Capture the cell that displays the provided text and extract its [X, Y] central coordinate. 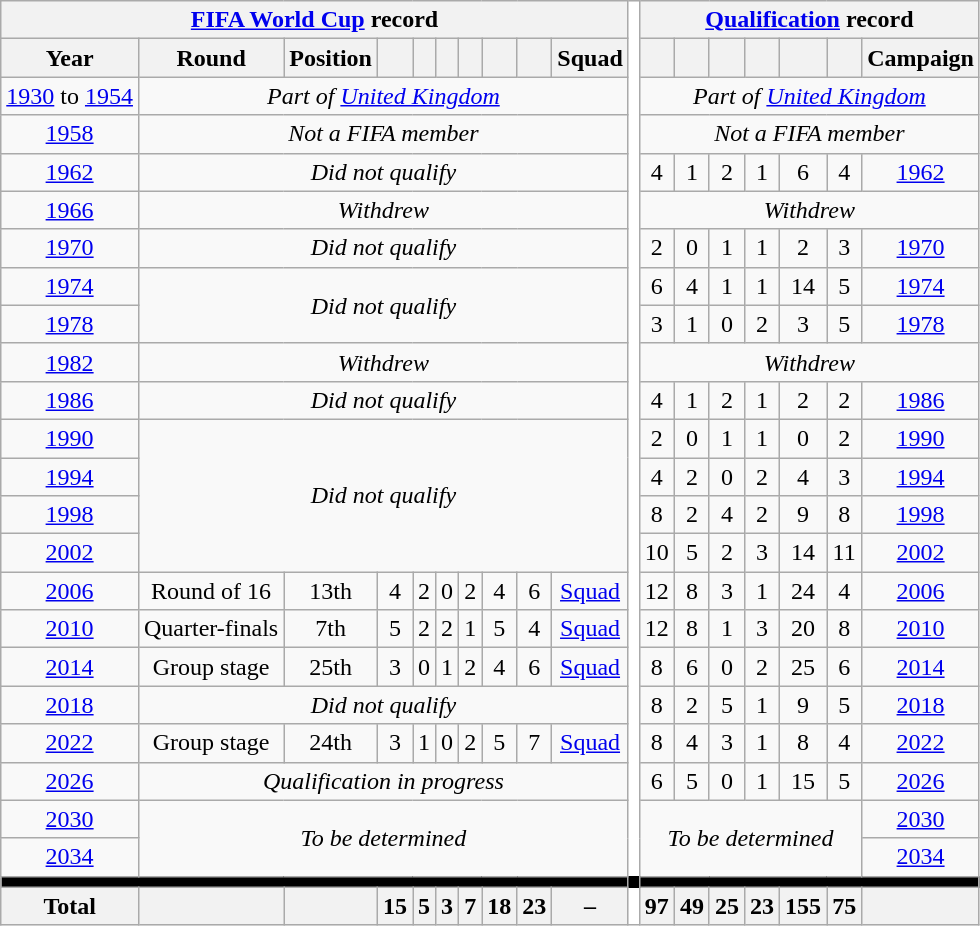
1930 to 1954 [70, 96]
7th [331, 629]
11 [844, 553]
Campaign [921, 58]
Qualification in progress [383, 781]
FIFA World Cup record [315, 20]
Year [70, 58]
Round [210, 58]
155 [804, 906]
Total [70, 906]
25th [331, 667]
Round of 16 [210, 591]
1966 [70, 210]
75 [844, 906]
Position [331, 58]
13th [331, 591]
– [590, 906]
Quarter-finals [210, 629]
1958 [70, 134]
24th [331, 743]
1982 [70, 362]
Qualification record [809, 20]
20 [804, 629]
49 [692, 906]
24 [804, 591]
18 [500, 906]
97 [656, 906]
10 [656, 553]
